Extract the [X, Y] coordinate from the center of the cell holding the provided text.  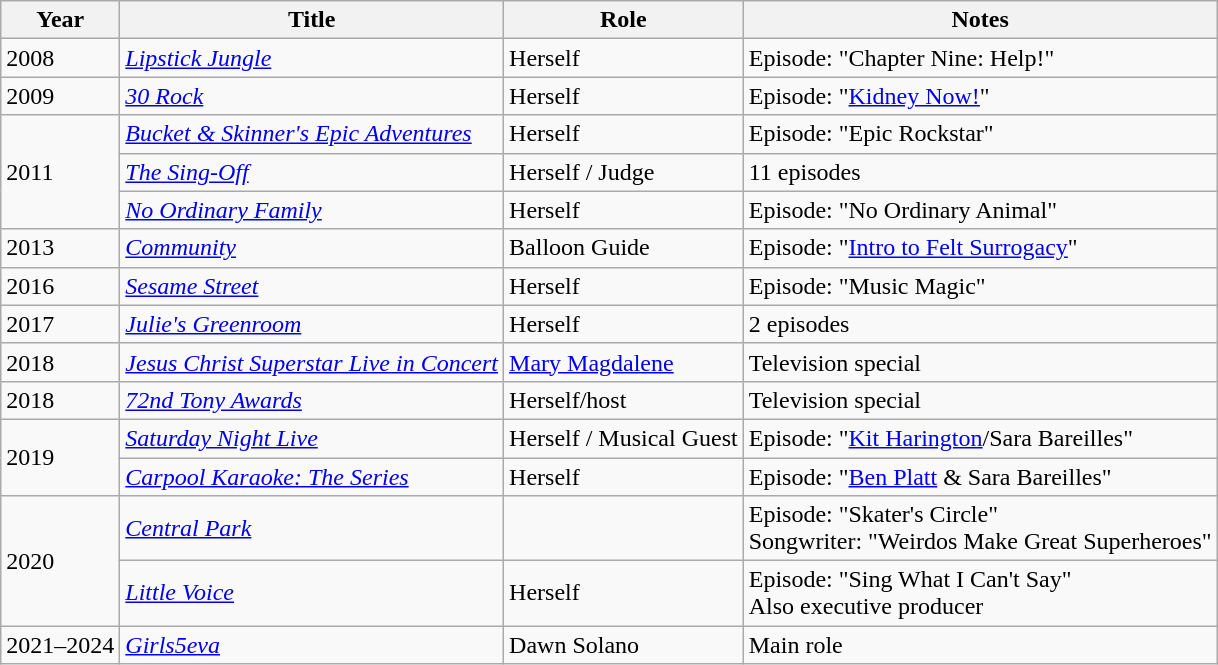
2009 [60, 96]
Herself / Musical Guest [624, 438]
Episode: "Intro to Felt Surrogacy" [980, 248]
Sesame Street [312, 286]
Lipstick Jungle [312, 58]
Episode: "No Ordinary Animal" [980, 210]
Notes [980, 20]
2016 [60, 286]
Main role [980, 645]
No Ordinary Family [312, 210]
Dawn Solano [624, 645]
2011 [60, 172]
11 episodes [980, 172]
Episode: "Ben Platt & Sara Bareilles" [980, 477]
2019 [60, 457]
Balloon Guide [624, 248]
The Sing-Off [312, 172]
Title [312, 20]
Episode: "Kit Harington/Sara Bareilles" [980, 438]
Bucket & Skinner's Epic Adventures [312, 134]
2017 [60, 324]
Episode: "Skater's Circle"Songwriter: "Weirdos Make Great Superheroes" [980, 528]
Episode: "Epic Rockstar" [980, 134]
2021–2024 [60, 645]
2 episodes [980, 324]
Saturday Night Live [312, 438]
30 Rock [312, 96]
72nd Tony Awards [312, 400]
Role [624, 20]
Community [312, 248]
Jesus Christ Superstar Live in Concert [312, 362]
Herself / Judge [624, 172]
Central Park [312, 528]
2013 [60, 248]
Episode: "Kidney Now!" [980, 96]
Girls5eva [312, 645]
Episode: "Sing What I Can't Say"Also executive producer [980, 594]
Mary Magdalene [624, 362]
2020 [60, 561]
Year [60, 20]
Episode: "Music Magic" [980, 286]
Carpool Karaoke: The Series [312, 477]
Little Voice [312, 594]
2008 [60, 58]
Herself/host [624, 400]
Episode: "Chapter Nine: Help!" [980, 58]
Julie's Greenroom [312, 324]
